Provide the (X, Y) coordinate of the cell's center where the given text is located.  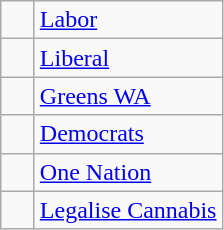
Democrats (128, 134)
Legalise Cannabis (128, 210)
Greens WA (128, 96)
One Nation (128, 172)
Labor (128, 20)
Liberal (128, 58)
